Pinpoint the cell where the given text exists, returning its [X, Y] midpoint coordinate. 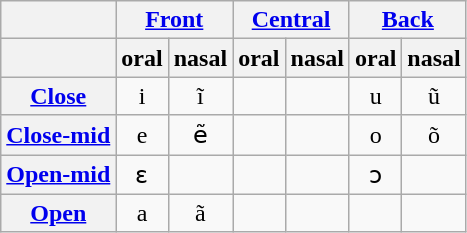
ũ [434, 96]
Front [174, 20]
ẽ [200, 135]
Close [58, 96]
ɛ [142, 174]
e [142, 135]
ĩ [200, 96]
i [142, 96]
a [142, 213]
ã [200, 213]
ɔ [375, 174]
Back [408, 20]
õ [434, 135]
Open-mid [58, 174]
o [375, 135]
Open [58, 213]
Close-mid [58, 135]
Central [292, 20]
u [375, 96]
